Return [X, Y] of the center of cell containing provided text 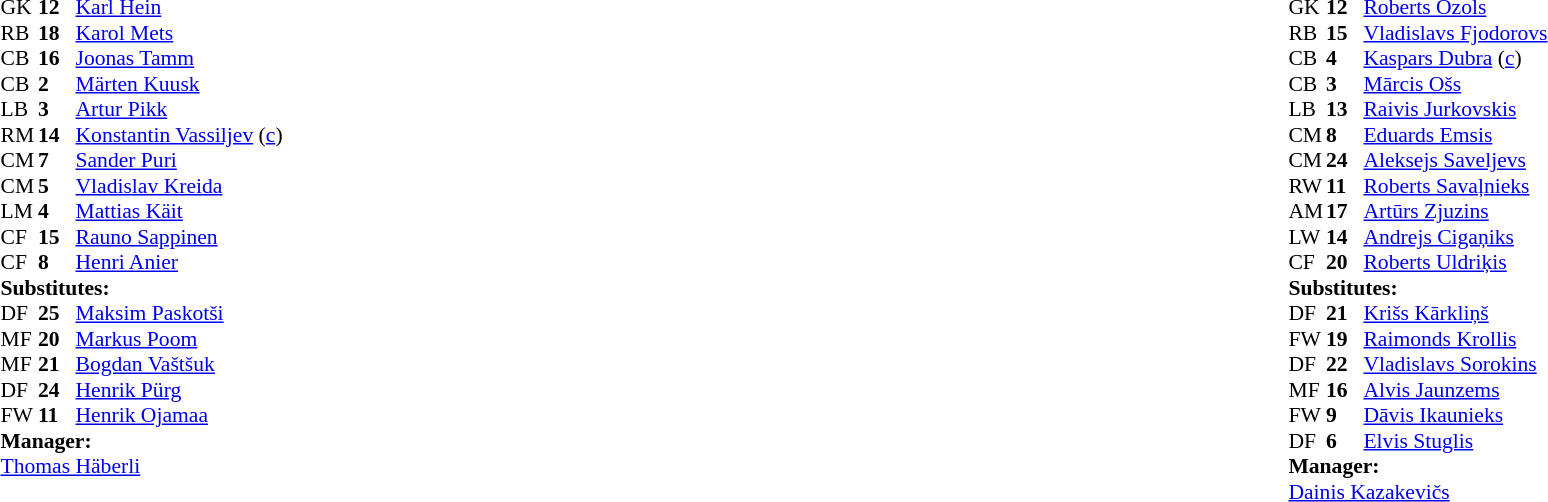
Märten Kuusk [180, 84]
18 [57, 33]
Raivis Jurkovskis [1455, 109]
Rauno Sappinen [180, 237]
6 [1345, 441]
Kaspars Dubra (c) [1455, 59]
9 [1345, 415]
Vladislavs Fjodorovs [1455, 33]
Elvis Stuglis [1455, 441]
LW [1307, 237]
Henri Anier [180, 263]
13 [1345, 109]
Artur Pikk [180, 109]
Vladislav Kreida [180, 186]
Eduards Emsis [1455, 135]
AM [1307, 211]
22 [1345, 365]
Alvis Jaunzems [1455, 390]
Markus Poom [180, 339]
Konstantin Vassiljev (c) [180, 135]
Henrik Ojamaa [180, 415]
Krišs Kārkliņš [1455, 313]
Henrik Pürg [180, 390]
Thomas Häberli [141, 467]
LM [19, 211]
Maksim Paskotši [180, 313]
RW [1307, 186]
RM [19, 135]
Joonas Tamm [180, 59]
Mattias Käit [180, 211]
19 [1345, 339]
Raimonds Krollis [1455, 339]
Vladislavs Sorokins [1455, 365]
Bogdan Vaštšuk [180, 365]
Dāvis Ikaunieks [1455, 415]
17 [1345, 211]
Sander Puri [180, 161]
7 [57, 161]
Andrejs Cigaņiks [1455, 237]
Mārcis Ošs [1455, 84]
Roberts Savaļnieks [1455, 186]
2 [57, 84]
25 [57, 313]
Aleksejs Saveljevs [1455, 161]
Karol Mets [180, 33]
Artūrs Zjuzins [1455, 211]
5 [57, 186]
Roberts Uldriķis [1455, 263]
